For the text-containing cell, return its midpoint in [X, Y] coordinate format. 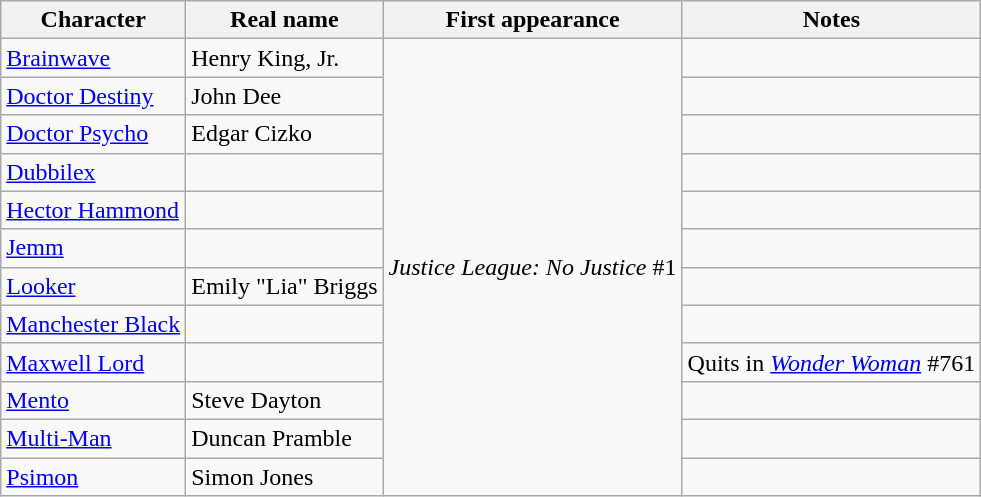
Multi-Man [94, 438]
Dubbilex [94, 172]
First appearance [532, 20]
Doctor Destiny [94, 96]
John Dee [284, 96]
Emily "Lia" Briggs [284, 286]
Edgar Cizko [284, 134]
Quits in Wonder Woman #761 [832, 362]
Character [94, 20]
Justice League: No Justice #1 [532, 268]
Maxwell Lord [94, 362]
Real name [284, 20]
Looker [94, 286]
Brainwave [94, 58]
Simon Jones [284, 477]
Hector Hammond [94, 210]
Mento [94, 400]
Notes [832, 20]
Jemm [94, 248]
Doctor Psycho [94, 134]
Steve Dayton [284, 400]
Psimon [94, 477]
Manchester Black [94, 324]
Duncan Pramble [284, 438]
Henry King, Jr. [284, 58]
